Find where the given text appears and provide that cell's center as (X, Y) coordinate. 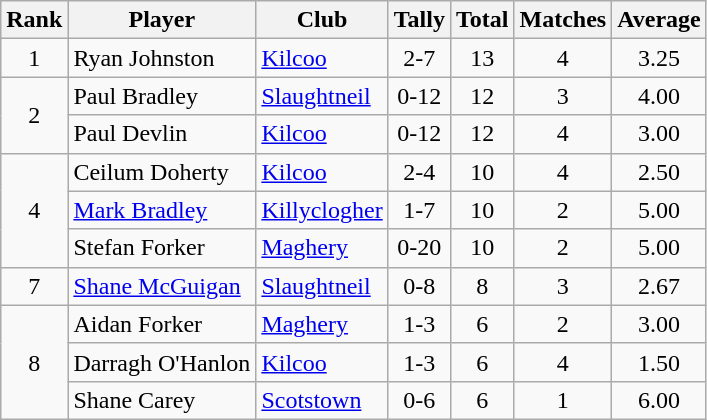
2.50 (660, 172)
Mark Bradley (162, 210)
4.00 (660, 96)
Ceilum Doherty (162, 172)
Average (660, 20)
Club (322, 20)
1.50 (660, 362)
Rank (34, 20)
3.25 (660, 58)
Tally (419, 20)
Matches (563, 20)
Paul Devlin (162, 134)
Total (482, 20)
Darragh O'Hanlon (162, 362)
Player (162, 20)
2-7 (419, 58)
13 (482, 58)
2.67 (660, 286)
Shane Carey (162, 400)
1-7 (419, 210)
Aidan Forker (162, 324)
Scotstown (322, 400)
Killyclogher (322, 210)
Paul Bradley (162, 96)
7 (34, 286)
Stefan Forker (162, 248)
0-6 (419, 400)
Ryan Johnston (162, 58)
0-20 (419, 248)
Shane McGuigan (162, 286)
2-4 (419, 172)
0-8 (419, 286)
6.00 (660, 400)
